For the text-containing cell, return its midpoint in (X, Y) coordinate format. 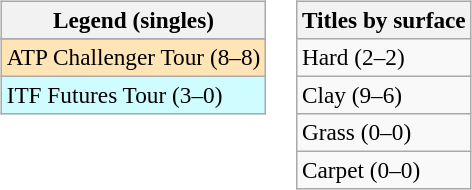
Clay (9–6) (384, 95)
Grass (0–0) (384, 133)
Carpet (0–0) (384, 171)
ATP Challenger Tour (8–8) (133, 57)
ITF Futures Tour (3–0) (133, 95)
Hard (2–2) (384, 57)
Legend (singles) (133, 20)
Titles by surface (384, 20)
